Return the (x, y) coordinate for the center point of the cell that contains the specified text.  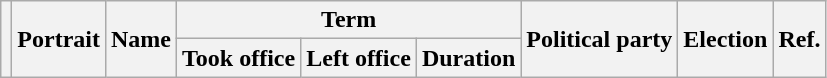
Term (349, 20)
Took office (239, 58)
Political party (600, 39)
Ref. (800, 39)
Name (140, 39)
Duration (468, 58)
Left office (359, 58)
Portrait (59, 39)
Election (726, 39)
